Detect which cell encompasses the target text, then output its [x, y] center coordinate. 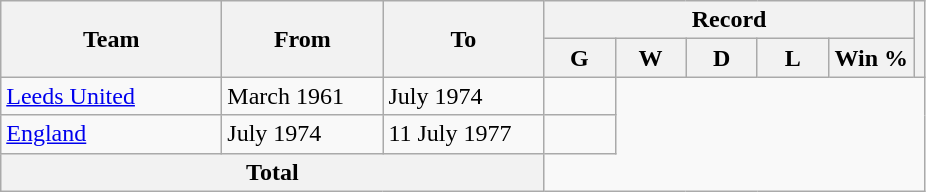
England [112, 134]
Leeds United [112, 96]
D [722, 58]
Total [272, 172]
To [464, 39]
W [650, 58]
L [792, 58]
Win % [871, 58]
Team [112, 39]
March 1961 [302, 96]
Record [729, 20]
From [302, 39]
11 July 1977 [464, 134]
G [580, 58]
